Output the [x, y] coordinate of the center of the cell containing the given text.  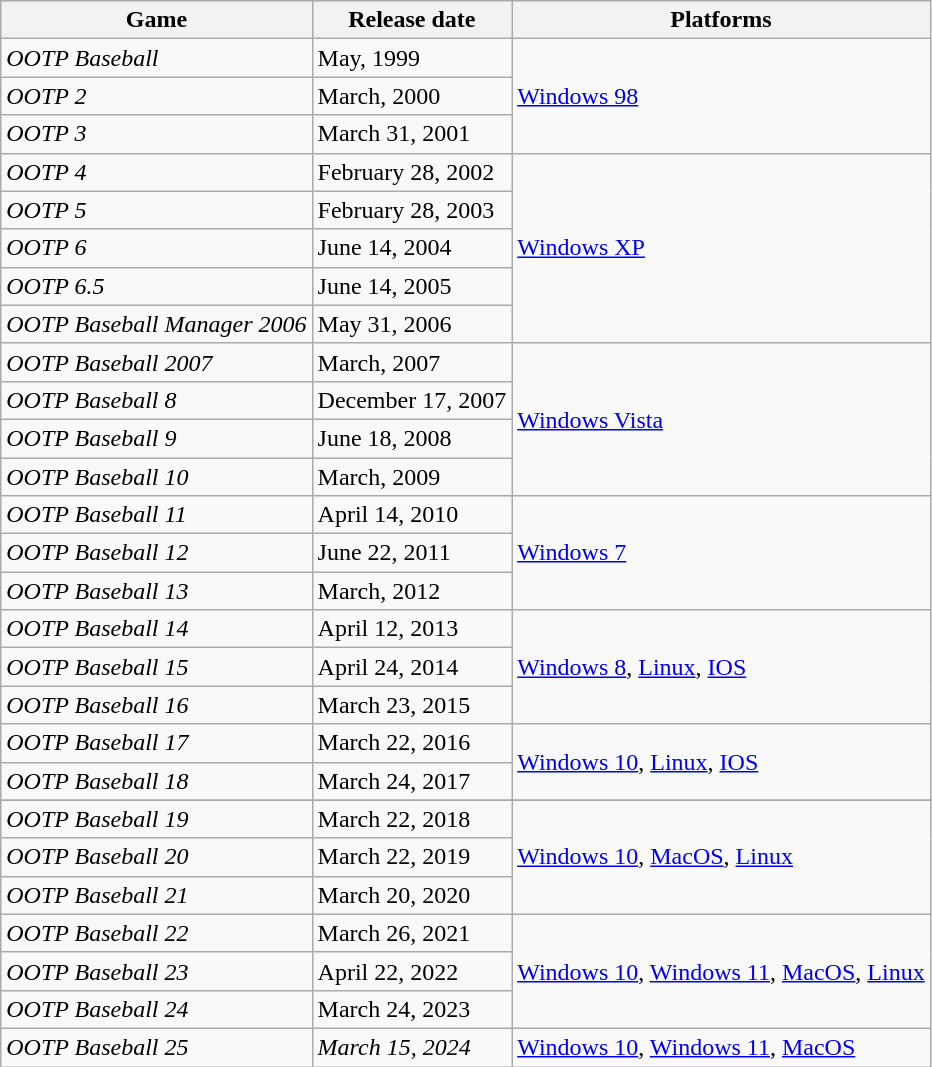
OOTP 3 [156, 134]
Game [156, 20]
March, 2009 [412, 477]
March, 2000 [412, 96]
OOTP Baseball 9 [156, 438]
March 22, 2016 [412, 743]
March 20, 2020 [412, 895]
OOTP Baseball 10 [156, 477]
OOTP 6 [156, 248]
April 14, 2010 [412, 515]
Windows 10, MacOS, Linux [721, 857]
June 14, 2005 [412, 286]
Windows 98 [721, 96]
OOTP Baseball Manager 2006 [156, 324]
OOTP Baseball 12 [156, 553]
Windows 10, Windows 11, MacOS, Linux [721, 971]
March 23, 2015 [412, 705]
April 24, 2014 [412, 667]
Release date [412, 20]
April 12, 2013 [412, 629]
March 24, 2023 [412, 1009]
OOTP Baseball 15 [156, 667]
OOTP 2 [156, 96]
March 22, 2018 [412, 819]
Windows 7 [721, 553]
OOTP Baseball 25 [156, 1047]
April 22, 2022 [412, 971]
May, 1999 [412, 58]
OOTP 6.5 [156, 286]
OOTP Baseball 14 [156, 629]
March 24, 2017 [412, 781]
OOTP Baseball 23 [156, 971]
December 17, 2007 [412, 400]
February 28, 2003 [412, 210]
March 31, 2001 [412, 134]
June 14, 2004 [412, 248]
March, 2007 [412, 362]
OOTP Baseball [156, 58]
OOTP Baseball 17 [156, 743]
Windows 10, Linux, IOS [721, 762]
OOTP Baseball 20 [156, 857]
OOTP Baseball 18 [156, 781]
OOTP 4 [156, 172]
Windows Vista [721, 419]
Windows XP [721, 248]
OOTP Baseball 16 [156, 705]
March, 2012 [412, 591]
Windows 8, Linux, IOS [721, 667]
June 18, 2008 [412, 438]
March 22, 2019 [412, 857]
Windows 10, Windows 11, MacOS [721, 1047]
March 15, 2024 [412, 1047]
February 28, 2002 [412, 172]
OOTP Baseball 21 [156, 895]
OOTP Baseball 22 [156, 933]
OOTP Baseball 13 [156, 591]
May 31, 2006 [412, 324]
OOTP 5 [156, 210]
OOTP Baseball 8 [156, 400]
OOTP Baseball 2007 [156, 362]
OOTP Baseball 24 [156, 1009]
June 22, 2011 [412, 553]
March 26, 2021 [412, 933]
OOTP Baseball 11 [156, 515]
OOTP Baseball 19 [156, 819]
Platforms [721, 20]
